Provide the [x, y] coordinate of the cell's center where the given text is located.  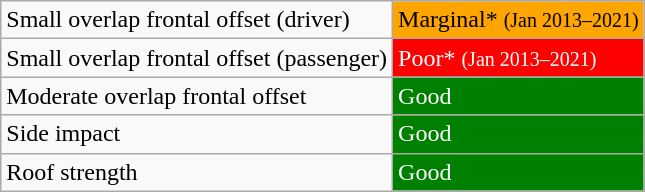
Poor* (Jan 2013–2021) [519, 58]
Small overlap frontal offset (passenger) [197, 58]
Moderate overlap frontal offset [197, 96]
Side impact [197, 134]
Marginal* (Jan 2013–2021) [519, 20]
Small overlap frontal offset (driver) [197, 20]
Roof strength [197, 172]
